Pinpoint the cell where the given text exists, returning its (X, Y) midpoint coordinate. 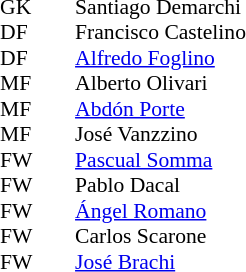
Pascual Somma (160, 160)
Francisco Castelino (160, 33)
Ángel Romano (160, 211)
Alfredo Foglino (160, 58)
Alberto Olivari (160, 83)
José Vanzzino (160, 135)
Carlos Scarone (160, 237)
Abdón Porte (160, 109)
Pablo Dacal (160, 185)
